Output the [x, y] coordinate of the center of the cell containing the given text.  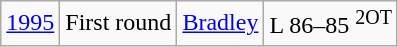
1995 [30, 24]
Bradley [220, 24]
First round [118, 24]
L 86–85 2OT [331, 24]
